Capture the cell that displays the provided text and extract its [x, y] central coordinate. 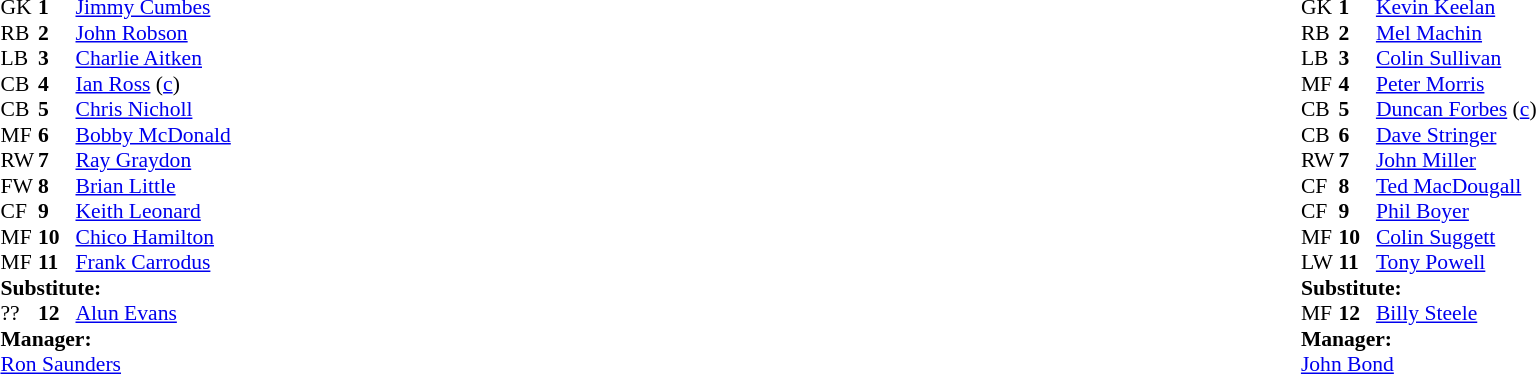
Ray Graydon [154, 161]
FW [19, 186]
Substitute: [115, 288]
Ian Ross (c) [154, 84]
Keith Leonard [154, 211]
Brian Little [154, 186]
John Robson [154, 33]
?? [19, 313]
Chico Hamilton [154, 237]
Bobby McDonald [154, 135]
Manager: [115, 339]
Charlie Aitken [154, 59]
Chris Nicholl [154, 109]
Frank Carrodus [154, 263]
Alun Evans [154, 313]
LW [1320, 263]
